Search for the cell housing the specified text and yield its [x, y] center coordinate. 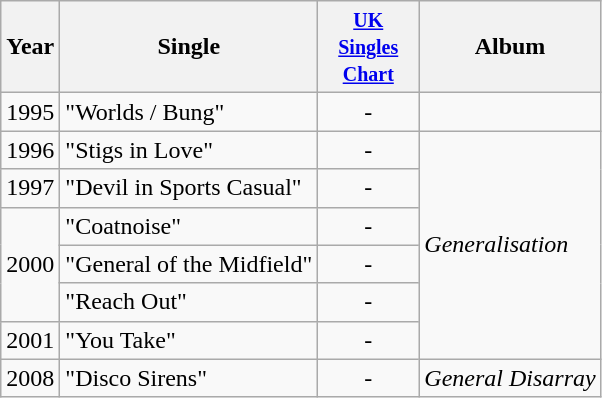
2000 [30, 264]
UK Singles Chart [368, 47]
2001 [30, 340]
2008 [30, 378]
"Worlds / Bung" [189, 112]
"General of the Midfield" [189, 264]
Single [189, 47]
General Disarray [510, 378]
"Stigs in Love" [189, 150]
"Disco Sirens" [189, 378]
1997 [30, 188]
Album [510, 47]
"Reach Out" [189, 302]
"Coatnoise" [189, 226]
"You Take" [189, 340]
Year [30, 47]
1996 [30, 150]
"Devil in Sports Casual" [189, 188]
Generalisation [510, 245]
1995 [30, 112]
